Return the [x, y] coordinate for the center point of the cell that contains the specified text.  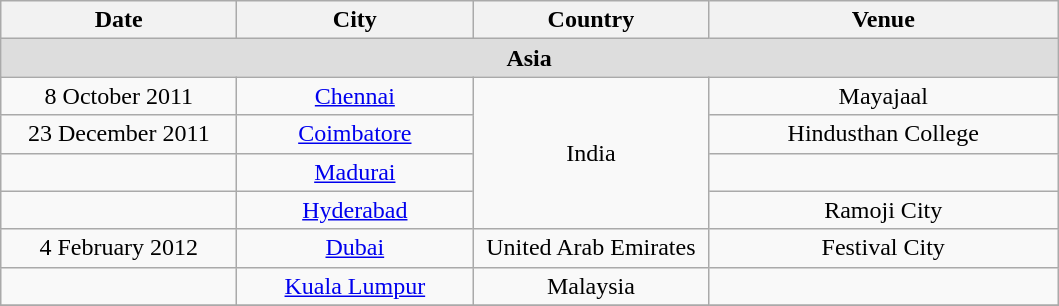
Mayajaal [884, 96]
Madurai [355, 172]
Coimbatore [355, 134]
Chennai [355, 96]
United Arab Emirates [591, 248]
Ramoji City [884, 210]
23 December 2011 [119, 134]
Festival City [884, 248]
Malaysia [591, 286]
Kuala Lumpur [355, 286]
Dubai [355, 248]
Hyderabad [355, 210]
City [355, 20]
Date [119, 20]
8 October 2011 [119, 96]
4 February 2012 [119, 248]
Asia [530, 58]
Hindusthan College [884, 134]
Country [591, 20]
India [591, 153]
Venue [884, 20]
